From the cell containing the given text, extract its center point as [x, y] coordinate. 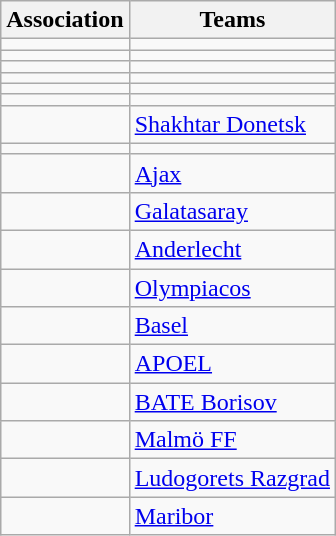
APOEL [232, 364]
Olympiacos [232, 287]
Association [65, 20]
Teams [232, 20]
Maribor [232, 516]
BATE Borisov [232, 402]
Shakhtar Donetsk [232, 124]
Anderlecht [232, 249]
Basel [232, 326]
Ludogorets Razgrad [232, 478]
Galatasaray [232, 211]
Malmö FF [232, 440]
Ajax [232, 173]
